Output the [x, y] coordinate of the center of the cell containing the given text.  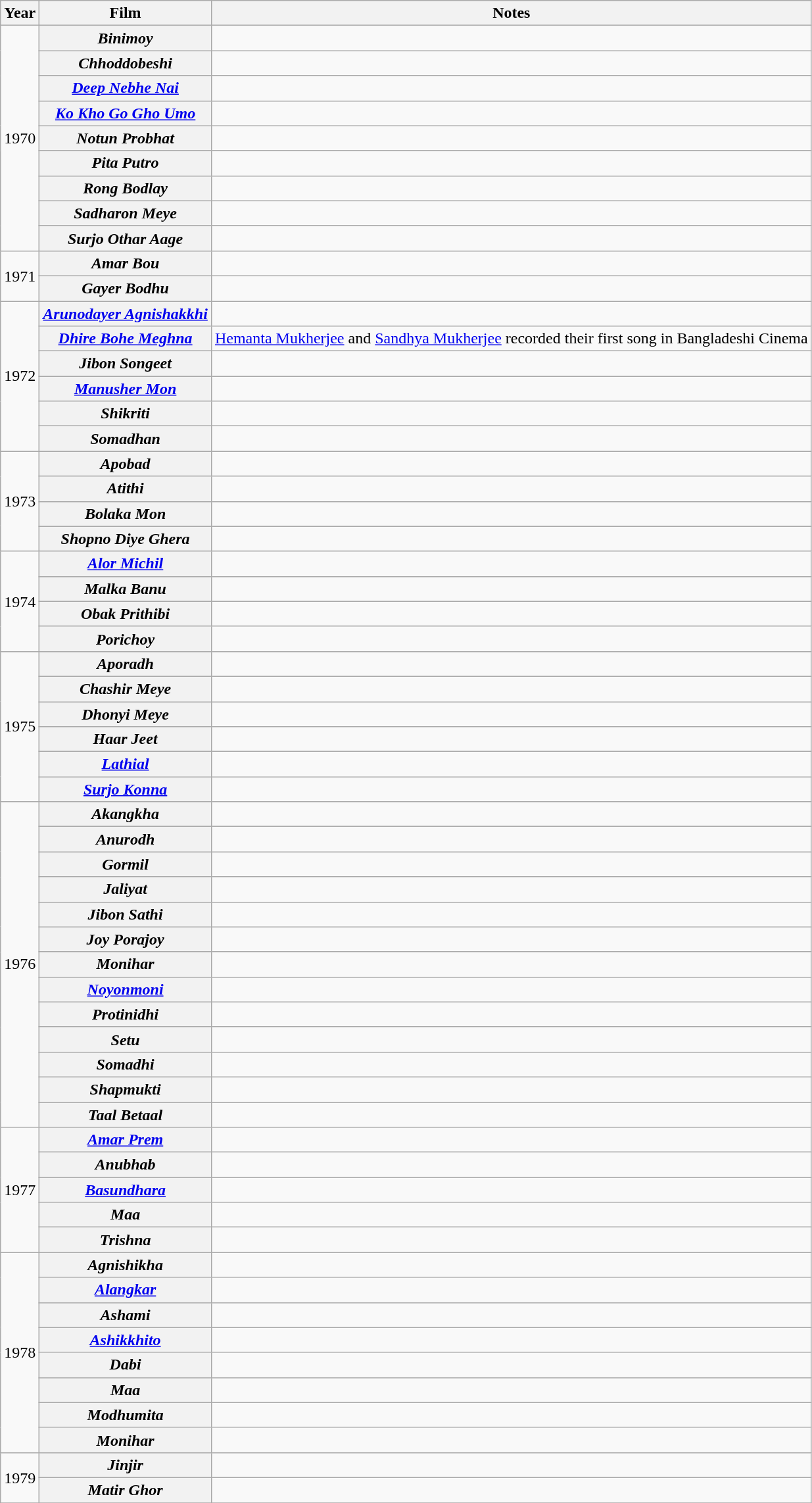
1977 [20, 1190]
Notun Probhat [126, 138]
Binimoy [126, 38]
Ashami [126, 1315]
Basundhara [126, 1190]
Shapmukti [126, 1089]
Hemanta Mukherjee and Sandhya Mukherjee recorded their first song in Bangladeshi Cinema [512, 339]
Matir Ghor [126, 1490]
1974 [20, 601]
1978 [20, 1352]
Anubhab [126, 1165]
Shopno Diye Ghera [126, 539]
Film [126, 13]
Obak Prithibi [126, 614]
1976 [20, 964]
Joy Porajoy [126, 939]
Chhoddobeshi [126, 63]
Sadharon Meye [126, 213]
1975 [20, 726]
Jibon Songeet [126, 364]
Amar Prem [126, 1140]
Rong Bodlay [126, 188]
Bolaka Mon [126, 514]
Manusher Mon [126, 389]
Pita Putro [126, 163]
Porichoy [126, 639]
Jaliyat [126, 889]
Ko Kho Go Gho Umo [126, 113]
Year [20, 13]
Apobad [126, 464]
Aporadh [126, 664]
Somadhan [126, 439]
1970 [20, 138]
Dhire Bohe Meghna [126, 339]
Ashikkhito [126, 1340]
Surjo Konna [126, 789]
Akangkha [126, 814]
Atithi [126, 489]
Agnishikha [126, 1265]
Shikriti [126, 414]
1973 [20, 501]
Gayer Bodhu [126, 288]
Haar Jeet [126, 739]
Lathial [126, 764]
Jibon Sathi [126, 914]
Dabi [126, 1365]
Chashir Meye [126, 689]
Somadhi [126, 1064]
1972 [20, 376]
Amar Bou [126, 263]
Setu [126, 1039]
Protinidhi [126, 1014]
Malka Banu [126, 589]
1979 [20, 1477]
Gormil [126, 864]
Alangkar [126, 1290]
Alor Michil [126, 564]
Notes [512, 13]
Deep Nebhe Nai [126, 88]
Trishna [126, 1240]
Surjo Othar Aage [126, 238]
1971 [20, 276]
Taal Betaal [126, 1115]
Arunodayer Agnishakkhi [126, 314]
Jinjir [126, 1465]
Anurodh [126, 839]
Noyonmoni [126, 989]
Dhonyi Meye [126, 714]
Modhumita [126, 1415]
